Locate the cell with the specified text and output its [X, Y] center coordinate. 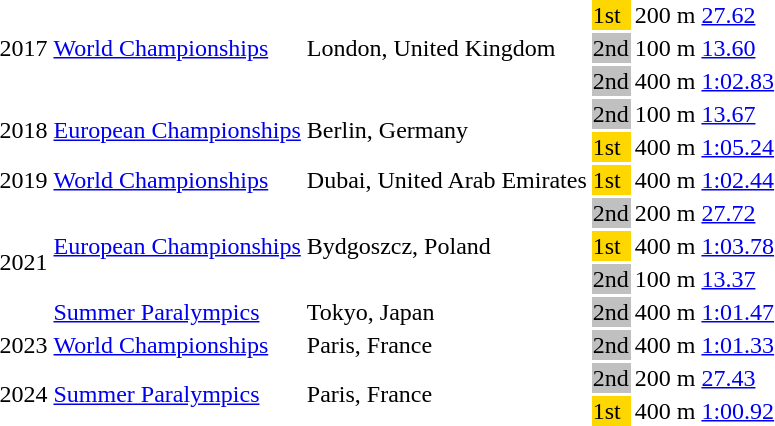
London, United Kingdom [446, 48]
Berlin, Germany [446, 130]
Bydgoszcz, Poland [446, 246]
Dubai, United Arab Emirates [446, 180]
Tokyo, Japan [446, 312]
